Search for the cell housing the specified text and yield its (x, y) center coordinate. 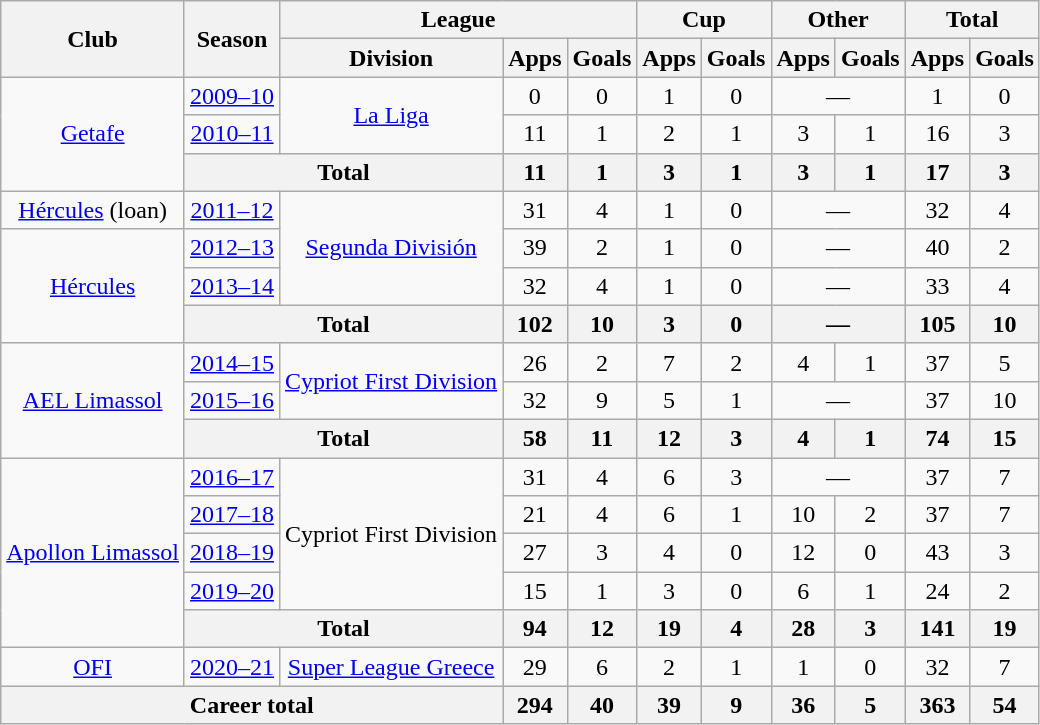
28 (803, 629)
36 (803, 705)
21 (535, 515)
2017–18 (232, 515)
Division (392, 58)
141 (937, 629)
16 (937, 134)
2016–17 (232, 477)
Hércules (loan) (93, 210)
Apollon Limassol (93, 553)
La Liga (392, 115)
2009–10 (232, 96)
74 (937, 438)
26 (535, 362)
17 (937, 172)
24 (937, 591)
Cup (704, 20)
33 (937, 286)
Season (232, 39)
294 (535, 705)
2010–11 (232, 134)
105 (937, 324)
94 (535, 629)
Super League Greece (392, 667)
Career total (252, 705)
Hércules (93, 286)
AEL Limassol (93, 400)
58 (535, 438)
2019–20 (232, 591)
2018–19 (232, 553)
2020–21 (232, 667)
2012–13 (232, 248)
Other (838, 20)
363 (937, 705)
2011–12 (232, 210)
League (458, 20)
54 (1005, 705)
29 (535, 667)
2014–15 (232, 362)
27 (535, 553)
2013–14 (232, 286)
OFI (93, 667)
43 (937, 553)
102 (535, 324)
Club (93, 39)
Segunda División (392, 248)
2015–16 (232, 400)
Getafe (93, 134)
